For the text-containing cell, return its midpoint in (x, y) coordinate format. 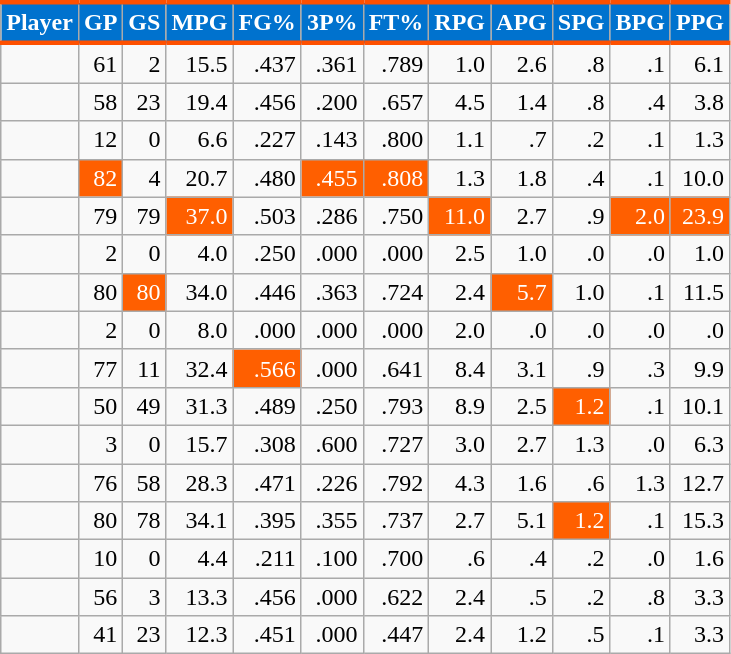
.750 (396, 216)
.447 (396, 635)
12.3 (200, 635)
.503 (267, 216)
.3 (640, 368)
32.4 (200, 368)
34.0 (200, 292)
3.0 (460, 444)
11.5 (700, 292)
10 (100, 559)
1.4 (522, 102)
.789 (396, 63)
.727 (396, 444)
.700 (396, 559)
8.9 (460, 406)
RPG (460, 22)
.446 (267, 292)
8.0 (200, 330)
8.4 (460, 368)
.489 (267, 406)
FT% (396, 22)
BPG (640, 22)
28.3 (200, 483)
6.3 (700, 444)
56 (100, 597)
.566 (267, 368)
.724 (396, 292)
.455 (332, 178)
.471 (267, 483)
41 (100, 635)
GP (100, 22)
FG% (267, 22)
.792 (396, 483)
6.6 (200, 140)
.395 (267, 521)
12.7 (700, 483)
20.7 (200, 178)
31.3 (200, 406)
1.8 (522, 178)
9.9 (700, 368)
6.1 (700, 63)
4.5 (460, 102)
PPG (700, 22)
23.9 (700, 216)
.286 (332, 216)
.361 (332, 63)
.363 (332, 292)
4 (144, 178)
77 (100, 368)
11 (144, 368)
82 (100, 178)
.600 (332, 444)
.657 (396, 102)
50 (100, 406)
3.1 (522, 368)
1.1 (460, 140)
78 (144, 521)
4.4 (200, 559)
APG (522, 22)
11.0 (460, 216)
37.0 (200, 216)
.100 (332, 559)
10.1 (700, 406)
MPG (200, 22)
3.8 (700, 102)
15.5 (200, 63)
.451 (267, 635)
.793 (396, 406)
49 (144, 406)
5.1 (522, 521)
4.0 (200, 254)
13.3 (200, 597)
.800 (396, 140)
3P% (332, 22)
10.0 (700, 178)
.7 (522, 140)
.355 (332, 521)
5.7 (522, 292)
.737 (396, 521)
12 (100, 140)
.200 (332, 102)
GS (144, 22)
.211 (267, 559)
61 (100, 63)
Player (40, 22)
SPG (581, 22)
.227 (267, 140)
15.3 (700, 521)
19.4 (200, 102)
34.1 (200, 521)
4.3 (460, 483)
.143 (332, 140)
.308 (267, 444)
.226 (332, 483)
.641 (396, 368)
15.7 (200, 444)
76 (100, 483)
.437 (267, 63)
.480 (267, 178)
.808 (396, 178)
.622 (396, 597)
2.6 (522, 63)
